Identify which cell holds the provided text, then report its (X, Y) central coordinate. 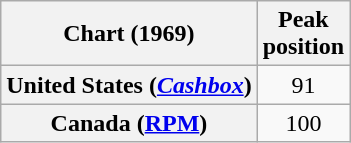
Chart (1969) (129, 34)
Peakposition (303, 34)
United States (Cashbox) (129, 85)
100 (303, 123)
91 (303, 85)
Canada (RPM) (129, 123)
